Capture the cell that displays the provided text and extract its (X, Y) central coordinate. 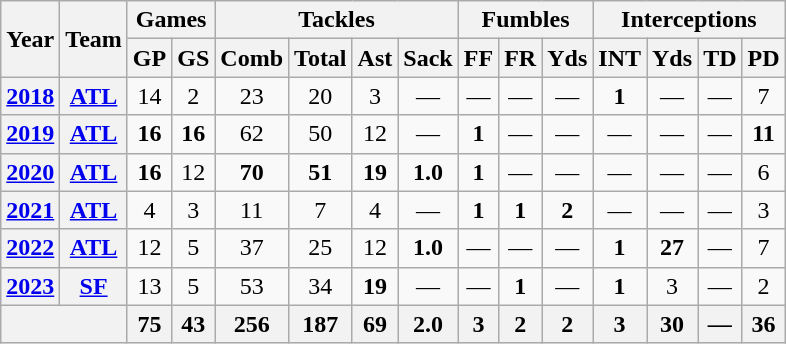
69 (375, 324)
Total (321, 58)
Fumbles (526, 20)
FF (478, 58)
PD (764, 58)
75 (149, 324)
2023 (30, 286)
GS (194, 58)
51 (321, 172)
20 (321, 96)
70 (252, 172)
50 (321, 134)
Tackles (336, 20)
2019 (30, 134)
2020 (30, 172)
30 (672, 324)
62 (252, 134)
2022 (30, 248)
FR (520, 58)
43 (194, 324)
Interceptions (689, 20)
27 (672, 248)
13 (149, 286)
2021 (30, 210)
23 (252, 96)
2018 (30, 96)
25 (321, 248)
36 (764, 324)
GP (149, 58)
37 (252, 248)
187 (321, 324)
256 (252, 324)
53 (252, 286)
TD (720, 58)
34 (321, 286)
Ast (375, 58)
SF (94, 286)
Sack (428, 58)
Year (30, 39)
2.0 (428, 324)
Team (94, 39)
14 (149, 96)
INT (620, 58)
Comb (252, 58)
6 (764, 172)
Games (170, 20)
